Find where the given text appears and provide that cell's center as [x, y] coordinate. 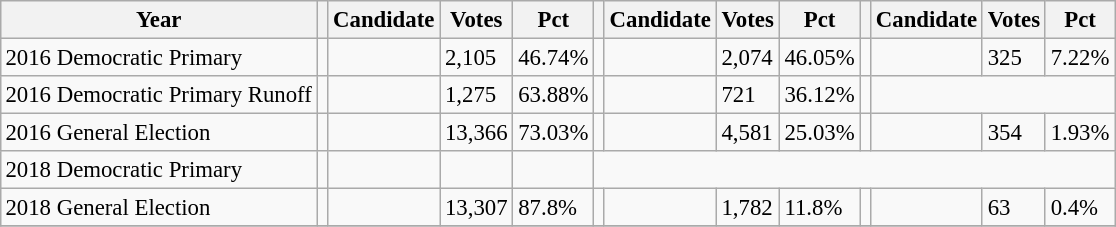
2016 Democratic Primary Runoff [158, 95]
46.05% [820, 57]
1,275 [476, 95]
721 [748, 95]
25.03% [820, 133]
325 [1014, 57]
87.8% [554, 208]
11.8% [820, 208]
2016 Democratic Primary [158, 57]
73.03% [554, 133]
63 [1014, 208]
46.74% [554, 57]
1.93% [1080, 133]
13,366 [476, 133]
13,307 [476, 208]
2018 Democratic Primary [158, 170]
2,074 [748, 57]
36.12% [820, 95]
4,581 [748, 133]
1,782 [748, 208]
2018 General Election [158, 208]
2016 General Election [158, 133]
63.88% [554, 95]
354 [1014, 133]
0.4% [1080, 208]
2,105 [476, 57]
7.22% [1080, 57]
Year [158, 20]
